Output the [x, y] coordinate of the center of the cell containing the given text.  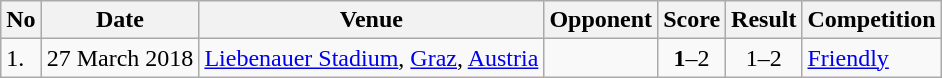
Date [120, 20]
Competition [872, 20]
Venue [372, 20]
Friendly [872, 58]
Opponent [601, 20]
Liebenauer Stadium, Graz, Austria [372, 58]
Score [692, 20]
27 March 2018 [120, 58]
Result [764, 20]
No [21, 20]
1. [21, 58]
